Return the [x, y] coordinate for the center point of the cell that contains the specified text.  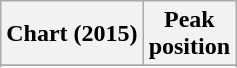
Peakposition [189, 34]
Chart (2015) [72, 34]
